For the text-containing cell, return its midpoint in [X, Y] coordinate format. 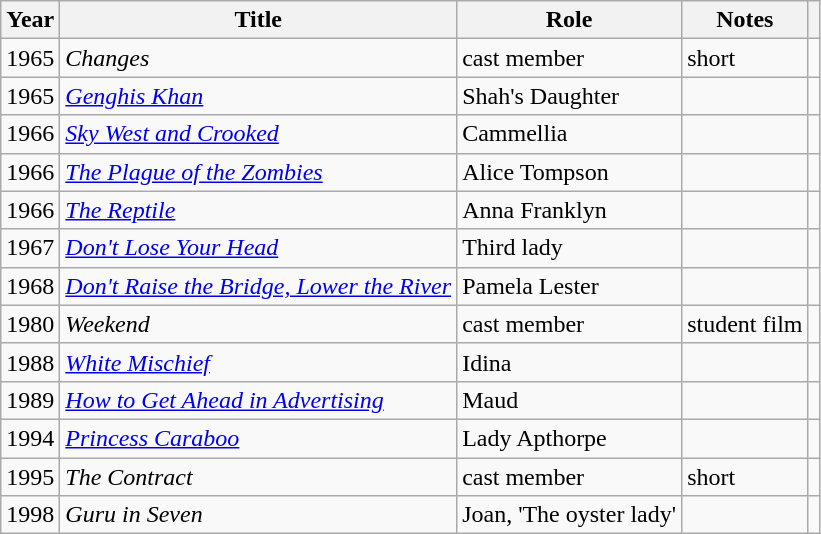
Pamela Lester [570, 286]
1967 [30, 248]
Guru in Seven [258, 515]
1994 [30, 438]
How to Get Ahead in Advertising [258, 400]
1989 [30, 400]
1995 [30, 477]
Alice Tompson [570, 172]
Third lady [570, 248]
Role [570, 20]
Title [258, 20]
Changes [258, 58]
student film [745, 324]
Joan, 'The oyster lady' [570, 515]
1980 [30, 324]
The Reptile [258, 210]
Maud [570, 400]
Weekend [258, 324]
Year [30, 20]
The Contract [258, 477]
Idina [570, 362]
Cammellia [570, 134]
Princess Caraboo [258, 438]
1988 [30, 362]
White Mischief [258, 362]
Anna Franklyn [570, 210]
Genghis Khan [258, 96]
The Plague of the Zombies [258, 172]
Lady Apthorpe [570, 438]
1998 [30, 515]
1968 [30, 286]
Notes [745, 20]
Don't Raise the Bridge, Lower the River [258, 286]
Sky West and Crooked [258, 134]
Don't Lose Your Head [258, 248]
Shah's Daughter [570, 96]
